Capture the cell that displays the provided text and extract its [X, Y] central coordinate. 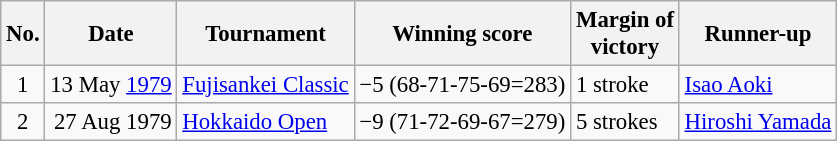
Runner-up [758, 34]
27 Aug 1979 [111, 122]
No. [23, 34]
Hiroshi Yamada [758, 122]
Margin ofvictory [626, 34]
Fujisankei Classic [266, 85]
13 May 1979 [111, 85]
−5 (68-71-75-69=283) [462, 85]
−9 (71-72-69-67=279) [462, 122]
5 strokes [626, 122]
Tournament [266, 34]
1 stroke [626, 85]
Isao Aoki [758, 85]
1 [23, 85]
Winning score [462, 34]
Date [111, 34]
Hokkaido Open [266, 122]
2 [23, 122]
